Locate the cell with the specified text and output its [X, Y] center coordinate. 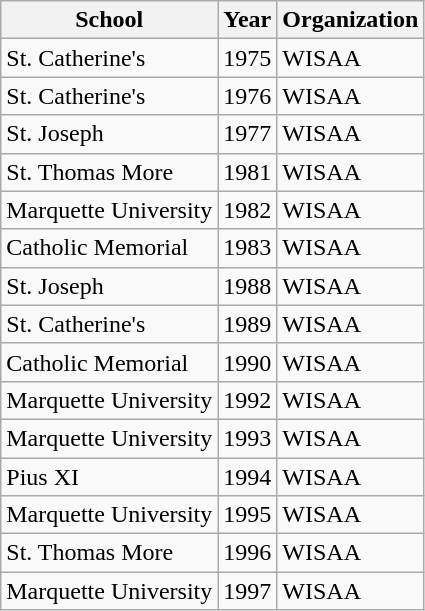
1988 [248, 286]
1989 [248, 324]
Organization [350, 20]
1981 [248, 172]
1996 [248, 553]
1992 [248, 400]
1995 [248, 515]
Year [248, 20]
1993 [248, 438]
1983 [248, 248]
School [110, 20]
Pius XI [110, 477]
1994 [248, 477]
1997 [248, 591]
1977 [248, 134]
1982 [248, 210]
1976 [248, 96]
1990 [248, 362]
1975 [248, 58]
